Capture the cell that displays the provided text and extract its [x, y] central coordinate. 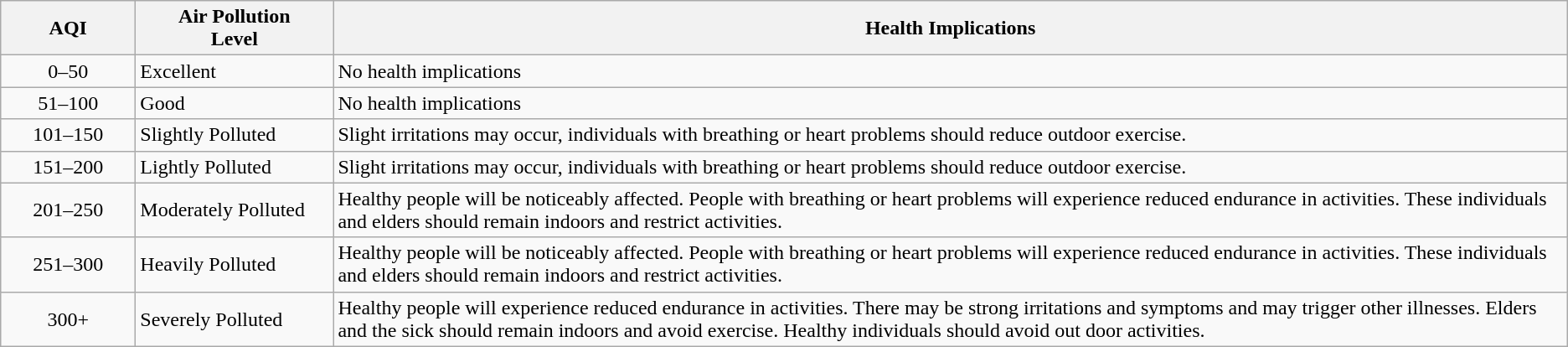
Lightly Polluted [235, 167]
101–150 [69, 135]
0–50 [69, 71]
AQI [69, 28]
51–100 [69, 103]
Heavily Polluted [235, 265]
Slightly Polluted [235, 135]
300+ [69, 319]
251–300 [69, 265]
151–200 [69, 167]
Good [235, 103]
Air PollutionLevel [235, 28]
Health Implications [950, 28]
201–250 [69, 210]
Excellent [235, 71]
Severely Polluted [235, 319]
Moderately Polluted [235, 210]
